Extract the [X, Y] coordinate from the center of the cell holding the provided text.  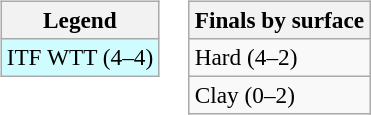
Clay (0–2) [279, 95]
Finals by surface [279, 20]
ITF WTT (4–4) [80, 57]
Hard (4–2) [279, 57]
Legend [80, 20]
